Extract the (X, Y) coordinate from the center of the cell holding the provided text.  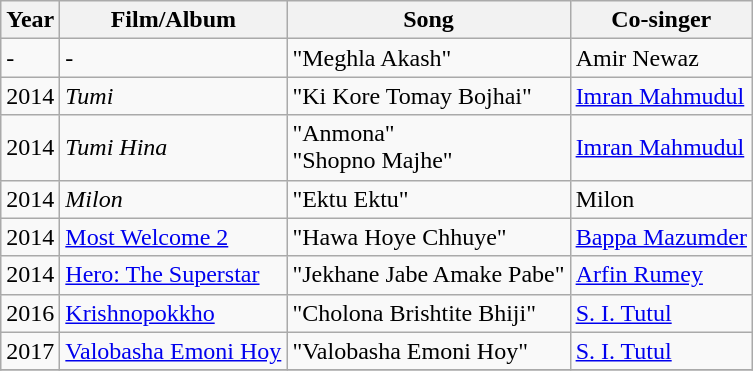
"Cholona Brishtite Bhiji" (428, 313)
"Hawa Hoye Chhuye" (428, 237)
"Ki Kore Tomay Bojhai" (428, 96)
Krishnopokkho (174, 313)
"Ektu Ektu" (428, 199)
Year (30, 20)
Tumi (174, 96)
Film/Album (174, 20)
Most Welcome 2 (174, 237)
Tumi Hina (174, 148)
"Jekhane Jabe Amake Pabe" (428, 275)
Amir Newaz (661, 58)
Bappa Mazumder (661, 237)
2016 (30, 313)
2017 (30, 351)
Song (428, 20)
"Meghla Akash" (428, 58)
"Anmona" "Shopno Majhe" (428, 148)
Valobasha Emoni Hoy (174, 351)
Arfin Rumey (661, 275)
Hero: The Superstar (174, 275)
Co-singer (661, 20)
"Valobasha Emoni Hoy" (428, 351)
